Extract the (x, y) coordinate from the center of the cell holding the provided text.  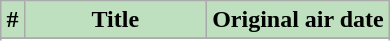
# (12, 20)
Original air date (298, 20)
Title (116, 20)
